Locate the cell with the specified text and output its [X, Y] center coordinate. 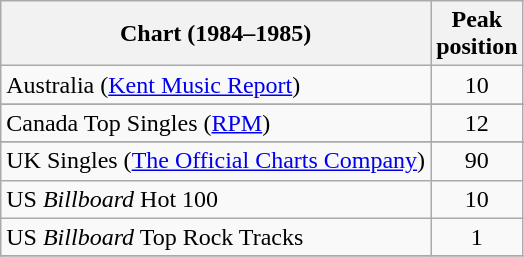
Chart (1984–1985) [216, 34]
US Billboard Top Rock Tracks [216, 237]
UK Singles (The Official Charts Company) [216, 161]
12 [477, 123]
Canada Top Singles (RPM) [216, 123]
US Billboard Hot 100 [216, 199]
Australia (Kent Music Report) [216, 85]
1 [477, 237]
90 [477, 161]
Peakposition [477, 34]
